Identify which cell holds the provided text, then report its [x, y] central coordinate. 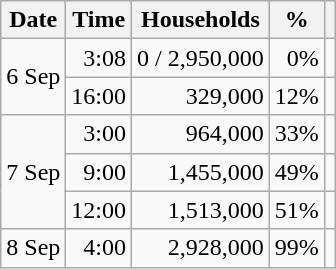
49% [296, 172]
33% [296, 134]
2,928,000 [201, 248]
4:00 [99, 248]
1,455,000 [201, 172]
0 / 2,950,000 [201, 58]
3:08 [99, 58]
7 Sep [34, 172]
964,000 [201, 134]
329,000 [201, 96]
% [296, 20]
3:00 [99, 134]
16:00 [99, 96]
1,513,000 [201, 210]
8 Sep [34, 248]
6 Sep [34, 77]
Households [201, 20]
51% [296, 210]
0% [296, 58]
12:00 [99, 210]
9:00 [99, 172]
12% [296, 96]
Time [99, 20]
Date [34, 20]
99% [296, 248]
